Determine the (X, Y) coordinate at the center of the cell enclosing the given text.  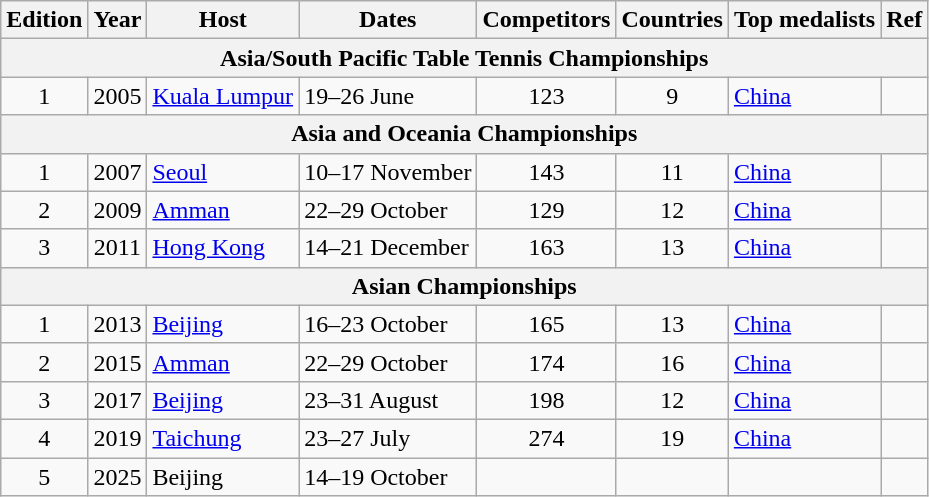
9 (672, 96)
Dates (388, 20)
Edition (44, 20)
16–23 October (388, 324)
Taichung (223, 438)
10–17 November (388, 172)
2017 (118, 400)
198 (546, 400)
Year (118, 20)
16 (672, 362)
14–21 December (388, 248)
2013 (118, 324)
Countries (672, 20)
174 (546, 362)
Seoul (223, 172)
Hong Kong (223, 248)
11 (672, 172)
Asia/South Pacific Table Tennis Championships (464, 58)
2007 (118, 172)
143 (546, 172)
2009 (118, 210)
2015 (118, 362)
274 (546, 438)
2011 (118, 248)
123 (546, 96)
19 (672, 438)
2005 (118, 96)
163 (546, 248)
23–31 August (388, 400)
2019 (118, 438)
Competitors (546, 20)
Ref (904, 20)
5 (44, 477)
23–27 July (388, 438)
165 (546, 324)
Asian Championships (464, 286)
14–19 October (388, 477)
129 (546, 210)
19–26 June (388, 96)
4 (44, 438)
Host (223, 20)
Kuala Lumpur (223, 96)
Asia and Oceania Championships (464, 134)
2025 (118, 477)
Top medalists (804, 20)
